Search for the cell housing the specified text and yield its [X, Y] center coordinate. 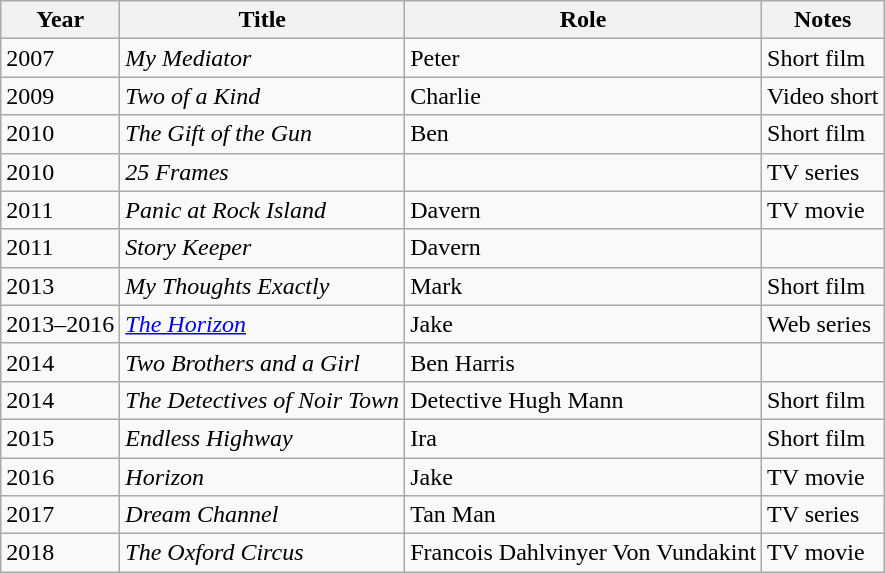
Title [262, 20]
25 Frames [262, 172]
Video short [823, 96]
Charlie [584, 96]
The Oxford Circus [262, 553]
2015 [60, 438]
Mark [584, 286]
Endless Highway [262, 438]
2018 [60, 553]
My Thoughts Exactly [262, 286]
Year [60, 20]
Francois Dahlvinyer Von Vundakint [584, 553]
Story Keeper [262, 248]
Horizon [262, 477]
Role [584, 20]
Ben [584, 134]
Peter [584, 58]
Panic at Rock Island [262, 210]
Two of a Kind [262, 96]
My Mediator [262, 58]
2013–2016 [60, 324]
Web series [823, 324]
Detective Hugh Mann [584, 400]
2009 [60, 96]
Tan Man [584, 515]
The Horizon [262, 324]
Dream Channel [262, 515]
2016 [60, 477]
Two Brothers and a Girl [262, 362]
The Detectives of Noir Town [262, 400]
Ira [584, 438]
2007 [60, 58]
2017 [60, 515]
The Gift of the Gun [262, 134]
Ben Harris [584, 362]
Notes [823, 20]
2013 [60, 286]
